Capture the cell that displays the provided text and extract its (x, y) central coordinate. 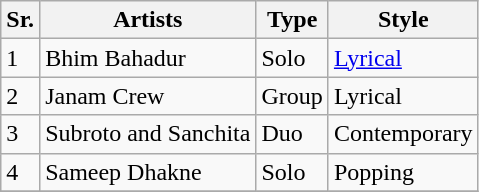
Type (292, 20)
Sameep Dhakne (148, 172)
1 (20, 58)
4 (20, 172)
2 (20, 96)
3 (20, 134)
Popping (403, 172)
Bhim Bahadur (148, 58)
Style (403, 20)
Group (292, 96)
Sr. (20, 20)
Subroto and Sanchita (148, 134)
Contemporary (403, 134)
Janam Crew (148, 96)
Duo (292, 134)
Artists (148, 20)
